Locate the cell with the specified text and output its [x, y] center coordinate. 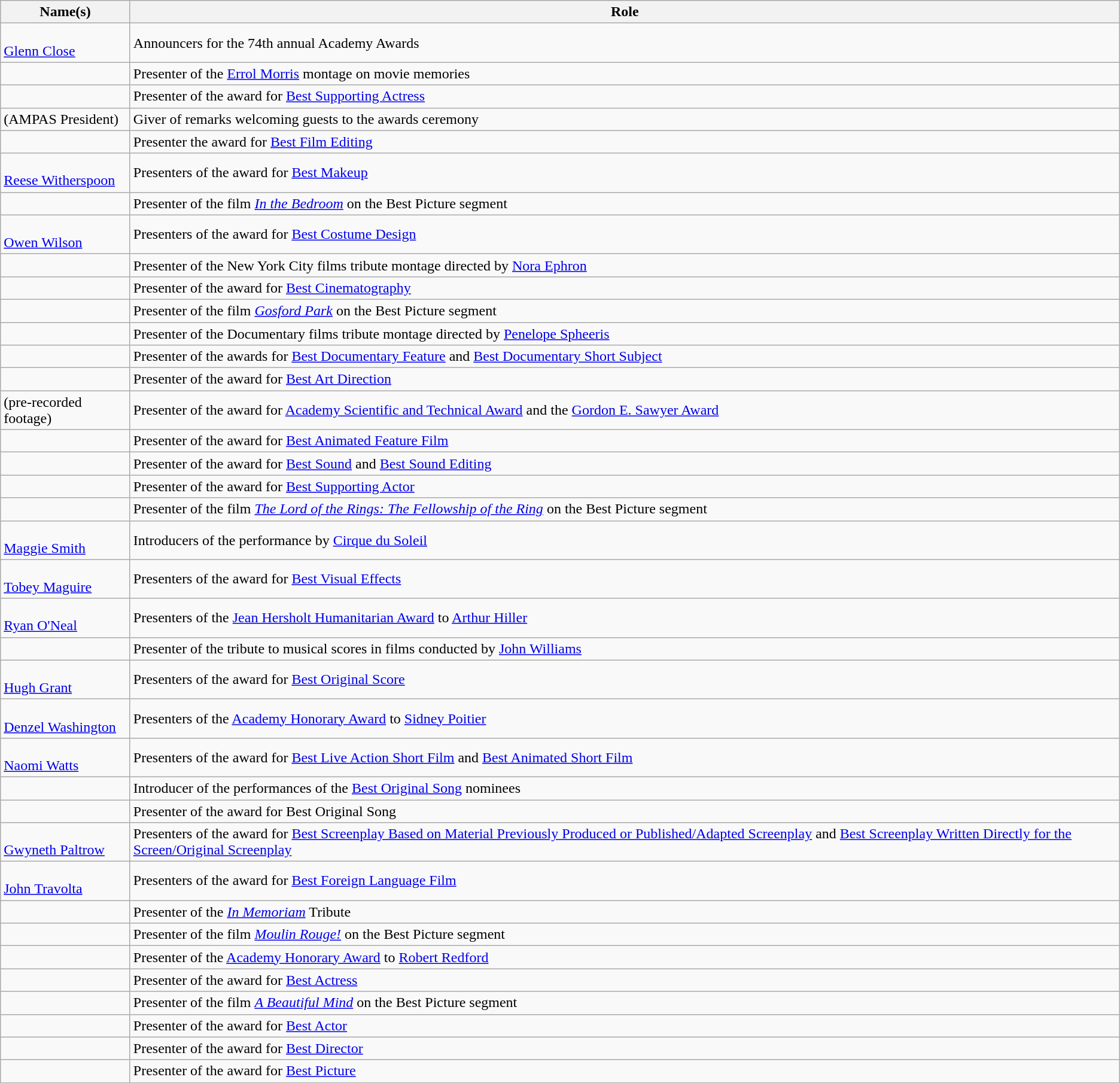
Presenter of the award for Best Animated Feature Film [625, 441]
Introducer of the performances of the Best Original Song nominees [625, 788]
Presenter of the Documentary films tribute montage directed by Penelope Spheeris [625, 333]
Giver of remarks welcoming guests to the awards ceremony [625, 119]
Presenter of the award for Best Picture [625, 1071]
Presenter of the award for Best Original Song [625, 811]
Glenn Close [66, 43]
Naomi Watts [66, 758]
Presenter of the film A Beautiful Mind on the Best Picture segment [625, 1003]
Tobey Maguire [66, 579]
Presenters of the Academy Honorary Award to Sidney Poitier [625, 718]
Ryan O'Neal [66, 617]
Presenter of the tribute to musical scores in films conducted by John Williams [625, 649]
Role [625, 12]
Presenter of the awards for Best Documentary Feature and Best Documentary Short Subject [625, 357]
Presenter of the award for Best Supporting Actress [625, 96]
Presenters of the award for Best Visual Effects [625, 579]
Denzel Washington [66, 718]
Reese Witherspoon [66, 172]
Gwyneth Paltrow [66, 842]
Presenter of the film In the Bedroom on the Best Picture segment [625, 203]
Presenter of the Errol Morris montage on movie memories [625, 74]
Introducers of the performance by Cirque du Soleil [625, 540]
Presenters of the award for Best Live Action Short Film and Best Animated Short Film [625, 758]
Presenter of the award for Best Director [625, 1048]
Presenter of the film Gosford Park on the Best Picture segment [625, 311]
Presenter of the film The Lord of the Rings: The Fellowship of the Ring on the Best Picture segment [625, 509]
(pre-recorded footage) [66, 410]
Presenter of the award for Academy Scientific and Technical Award and the Gordon E. Sawyer Award [625, 410]
Presenters of the Jean Hersholt Humanitarian Award to Arthur Hiller [625, 617]
Owen Wilson [66, 235]
Presenter of the award for Best Art Direction [625, 379]
Presenters of the award for Best Costume Design [625, 235]
Announcers for the 74th annual Academy Awards [625, 43]
Presenter of the New York City films tribute montage directed by Nora Ephron [625, 265]
Presenter of the award for Best Cinematography [625, 288]
Presenter of the award for Best Sound and Best Sound Editing [625, 464]
Presenter the award for Best Film Editing [625, 142]
(AMPAS President) [66, 119]
Maggie Smith [66, 540]
Presenters of the award for Best Original Score [625, 680]
Presenter of the award for Best Actress [625, 980]
Presenter of the award for Best Actor [625, 1026]
Presenters of the award for Best Makeup [625, 172]
Presenters of the award for Best Foreign Language Film [625, 881]
Hugh Grant [66, 680]
Presenter of the film Moulin Rouge! on the Best Picture segment [625, 935]
Presenter of the award for Best Supporting Actor [625, 486]
John Travolta [66, 881]
Name(s) [66, 12]
Presenter of the In Memoriam Tribute [625, 912]
Presenter of the Academy Honorary Award to Robert Redford [625, 957]
